Capture the cell that displays the provided text and extract its [x, y] central coordinate. 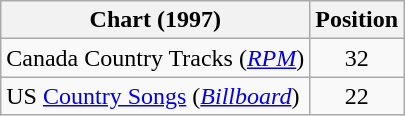
32 [357, 58]
22 [357, 96]
Chart (1997) [156, 20]
Position [357, 20]
Canada Country Tracks (RPM) [156, 58]
US Country Songs (Billboard) [156, 96]
